Detect which cell encompasses the target text, then output its [x, y] center coordinate. 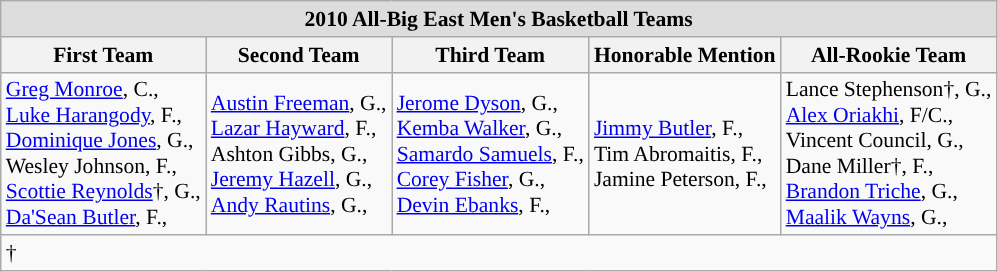
All-Rookie Team [889, 55]
First Team [104, 55]
Jimmy Butler, F., Tim Abromaitis, F., Jamine Peterson, F., [685, 154]
Second Team [299, 55]
Jerome Dyson, G., Kemba Walker, G., Samardo Samuels, F., Corey Fisher, G., Devin Ebanks, F., [490, 154]
Greg Monroe, C., Luke Harangody, F., Dominique Jones, G., Wesley Johnson, F., Scottie Reynolds†, G., Da'Sean Butler, F., [104, 154]
Austin Freeman, G., Lazar Hayward, F., Ashton Gibbs, G., Jeremy Hazell, G., Andy Rautins, G., [299, 154]
Honorable Mention [685, 55]
Lance Stephenson†, G., Alex Oriakhi, F/C., Vincent Council, G., Dane Miller†, F., Brandon Triche, G., Maalik Wayns, G., [889, 154]
2010 All-Big East Men's Basketball Teams [499, 19]
Third Team [490, 55]
† [499, 254]
